Scan for the cell matching the given text and deliver its [X, Y] coordinate at center. 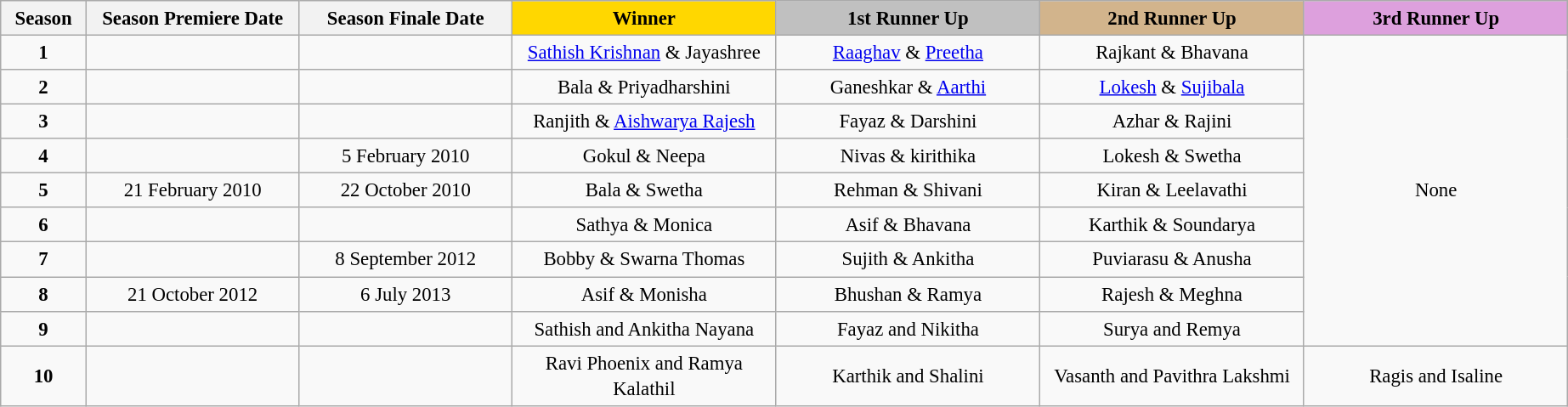
Lokesh & Swetha [1173, 156]
Surya and Remya [1173, 328]
Gokul & Neepa [644, 156]
Ragis and Isaline [1436, 376]
6 July 2013 [406, 294]
Sathish Krishnan & Jayashree [644, 53]
Karthik & Soundarya [1173, 224]
5 [44, 190]
2 [44, 87]
3 [44, 122]
Fayaz & Darshini [908, 122]
Bobby & Swarna Thomas [644, 260]
None [1436, 190]
Azhar & Rajini [1173, 122]
9 [44, 328]
Season [44, 19]
Ranjith & Aishwarya Rajesh [644, 122]
Ravi Phoenix and Ramya Kalathil [644, 376]
Season Premiere Date [192, 19]
Bhushan & Ramya [908, 294]
1st Runner Up [908, 19]
Bala & Swetha [644, 190]
3rd Runner Up [1436, 19]
Rajkant & Bhavana [1173, 53]
22 October 2010 [406, 190]
4 [44, 156]
Ganeshkar & Aarthi [908, 87]
Puviarasu & Anusha [1173, 260]
Asif & Bhavana [908, 224]
10 [44, 376]
5 February 2010 [406, 156]
21 October 2012 [192, 294]
21 February 2010 [192, 190]
Bala & Priyadharshini [644, 87]
Nivas & kirithika [908, 156]
Raaghav & Preetha [908, 53]
Rehman & Shivani [908, 190]
Karthik and Shalini [908, 376]
Lokesh & Sujibala [1173, 87]
Season Finale Date [406, 19]
Winner [644, 19]
2nd Runner Up [1173, 19]
Kiran & Leelavathi [1173, 190]
6 [44, 224]
Asif & Monisha [644, 294]
Fayaz and Nikitha [908, 328]
1 [44, 53]
Sathya & Monica [644, 224]
Sathish and Ankitha Nayana [644, 328]
7 [44, 260]
8 September 2012 [406, 260]
Sujith & Ankitha [908, 260]
Vasanth and Pavithra Lakshmi [1173, 376]
Rajesh & Meghna [1173, 294]
8 [44, 294]
